Find where the given text appears and provide that cell's center as (X, Y) coordinate. 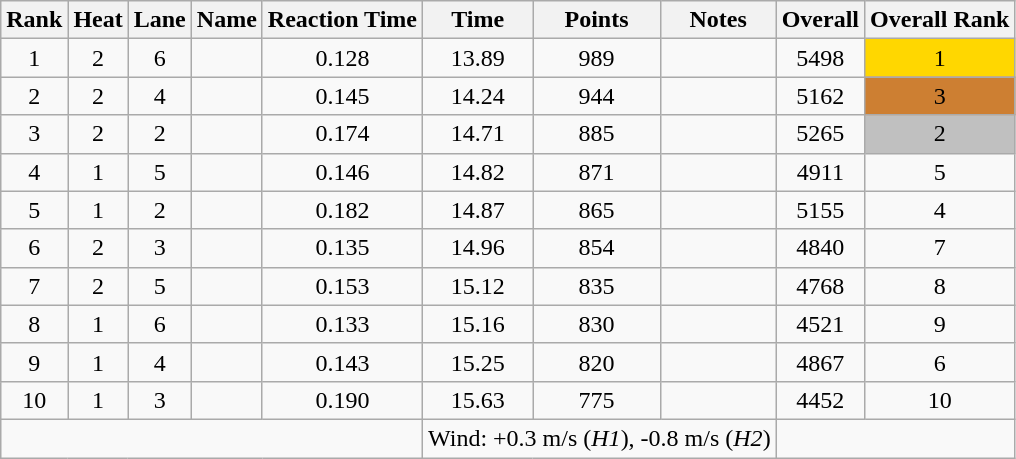
0.135 (342, 248)
14.71 (478, 134)
4768 (820, 286)
989 (596, 58)
775 (596, 400)
14.82 (478, 172)
0.153 (342, 286)
Name (226, 20)
0.128 (342, 58)
865 (596, 210)
820 (596, 362)
871 (596, 172)
4911 (820, 172)
5498 (820, 58)
14.96 (478, 248)
0.174 (342, 134)
0.190 (342, 400)
Time (478, 20)
830 (596, 324)
14.87 (478, 210)
15.16 (478, 324)
Points (596, 20)
Overall (820, 20)
15.25 (478, 362)
15.12 (478, 286)
5162 (820, 96)
4452 (820, 400)
15.63 (478, 400)
13.89 (478, 58)
14.24 (478, 96)
Wind: +0.3 m/s (H1), -0.8 m/s (H2) (600, 438)
0.182 (342, 210)
Heat (98, 20)
Lane (160, 20)
0.143 (342, 362)
5155 (820, 210)
835 (596, 286)
0.146 (342, 172)
854 (596, 248)
4521 (820, 324)
Overall Rank (940, 20)
Reaction Time (342, 20)
885 (596, 134)
4840 (820, 248)
4867 (820, 362)
5265 (820, 134)
0.133 (342, 324)
944 (596, 96)
Notes (718, 20)
Rank (34, 20)
0.145 (342, 96)
